Locate the cell with the specified text and output its [x, y] center coordinate. 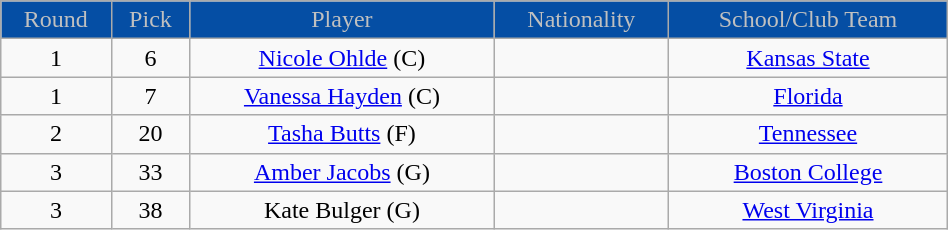
Nationality [582, 20]
Boston College [808, 172]
Nicole Ohlde (C) [342, 58]
West Virginia [808, 210]
Pick [150, 20]
Tasha Butts (F) [342, 134]
6 [150, 58]
Player [342, 20]
2 [56, 134]
Amber Jacobs (G) [342, 172]
Round [56, 20]
33 [150, 172]
Tennessee [808, 134]
Vanessa Hayden (C) [342, 96]
School/Club Team [808, 20]
7 [150, 96]
38 [150, 210]
Kate Bulger (G) [342, 210]
Kansas State [808, 58]
20 [150, 134]
Florida [808, 96]
